For the text-containing cell, return its midpoint in (X, Y) coordinate format. 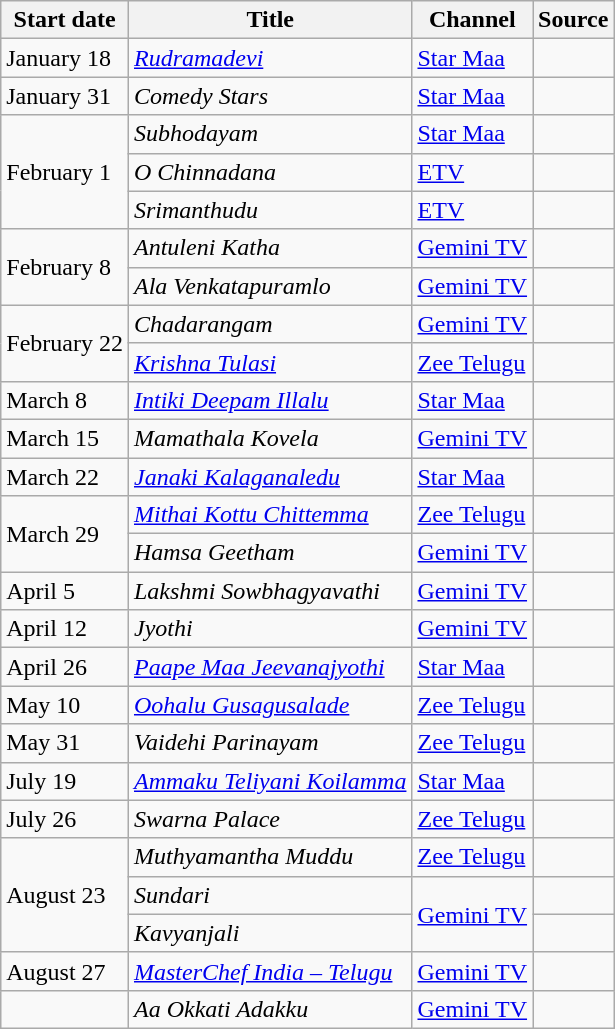
May 31 (65, 743)
May 10 (65, 705)
April 26 (65, 667)
Intiki Deepam Illalu (270, 400)
March 15 (65, 438)
February 1 (65, 172)
Hamsa Geetham (270, 553)
February 8 (65, 267)
Source (574, 20)
Title (270, 20)
Jyothi (270, 629)
Kavyanjali (270, 933)
Aa Okkati Adakku (270, 1009)
Swarna Palace (270, 819)
MasterChef India – Telugu (270, 971)
Start date (65, 20)
O Chinnadana (270, 172)
April 5 (65, 591)
Rudramadevi (270, 58)
Ammaku Teliyani Koilamma (270, 781)
Channel (472, 20)
Oohalu Gusagusalade (270, 705)
January 18 (65, 58)
Muthyamantha Muddu (270, 857)
March 8 (65, 400)
Comedy Stars (270, 96)
Paape Maa Jeevanajyothi (270, 667)
Ala Venkatapuramlo (270, 286)
March 29 (65, 534)
January 31 (65, 96)
Mamathala Kovela (270, 438)
Antuleni Katha (270, 248)
Lakshmi Sowbhagyavathi (270, 591)
July 19 (65, 781)
July 26 (65, 819)
August 23 (65, 895)
Janaki Kalaganaledu (270, 477)
Subhodayam (270, 134)
August 27 (65, 971)
Sundari (270, 895)
Srimanthudu (270, 210)
Vaidehi Parinayam (270, 743)
March 22 (65, 477)
February 22 (65, 343)
April 12 (65, 629)
Chadarangam (270, 324)
Krishna Tulasi (270, 362)
Mithai Kottu Chittemma (270, 515)
